Identify which cell holds the provided text, then report its (X, Y) central coordinate. 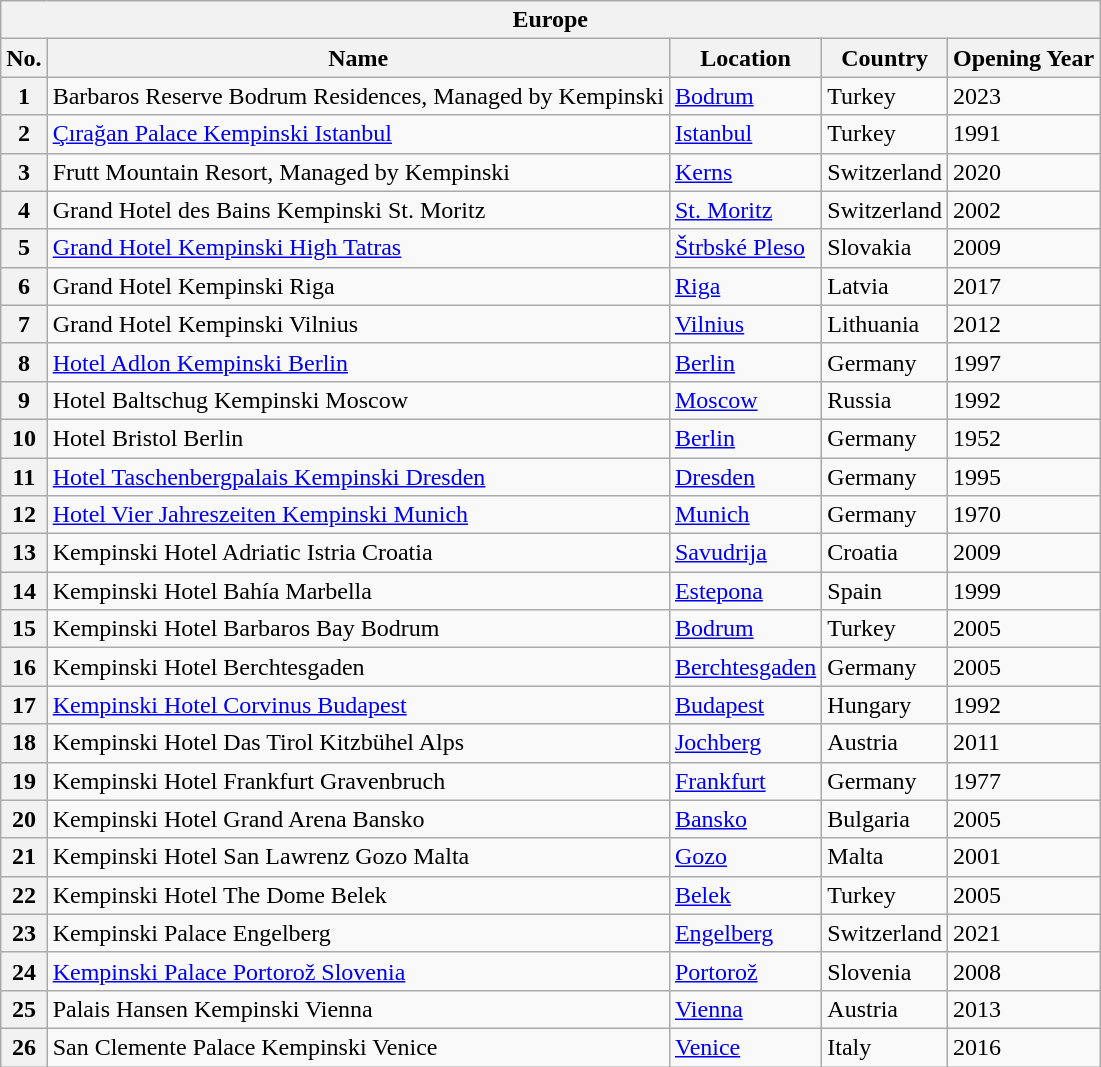
7 (24, 324)
Engelberg (745, 933)
Grand Hotel Kempinski Riga (358, 286)
11 (24, 477)
Bansko (745, 819)
Estepona (745, 591)
4 (24, 210)
Opening Year (1023, 58)
St. Moritz (745, 210)
Kempinski Palace Engelberg (358, 933)
2017 (1023, 286)
Hotel Baltschug Kempinski Moscow (358, 400)
Hotel Vier Jahreszeiten Kempinski Munich (358, 515)
Budapest (745, 705)
26 (24, 1047)
Hotel Adlon Kempinski Berlin (358, 362)
Latvia (885, 286)
Croatia (885, 553)
2002 (1023, 210)
Kempinski Hotel Barbaros Bay Bodrum (358, 629)
Frutt Mountain Resort, Managed by Kempinski (358, 172)
Frankfurt (745, 781)
Hungary (885, 705)
Europe (550, 20)
23 (24, 933)
17 (24, 705)
Moscow (745, 400)
Slovakia (885, 248)
Country (885, 58)
Spain (885, 591)
1970 (1023, 515)
Riga (745, 286)
Palais Hansen Kempinski Vienna (358, 1009)
Munich (745, 515)
Grand Hotel Kempinski Vilnius (358, 324)
Dresden (745, 477)
Gozo (745, 857)
2023 (1023, 96)
3 (24, 172)
10 (24, 438)
Kempinski Hotel Das Tirol Kitzbühel Alps (358, 743)
Hotel Taschenbergpalais Kempinski Dresden (358, 477)
Italy (885, 1047)
2008 (1023, 971)
2011 (1023, 743)
San Clemente Palace Kempinski Venice (358, 1047)
6 (24, 286)
20 (24, 819)
Kempinski Hotel San Lawrenz Gozo Malta (358, 857)
2016 (1023, 1047)
Jochberg (745, 743)
8 (24, 362)
14 (24, 591)
13 (24, 553)
1995 (1023, 477)
Bulgaria (885, 819)
24 (24, 971)
Štrbské Pleso (745, 248)
2013 (1023, 1009)
1997 (1023, 362)
16 (24, 667)
25 (24, 1009)
Berchtesgaden (745, 667)
Vienna (745, 1009)
Kempinski Palace Portorož Slovenia (358, 971)
Kempinski Hotel Frankfurt Gravenbruch (358, 781)
9 (24, 400)
Kempinski Hotel Berchtesgaden (358, 667)
Kempinski Hotel Corvinus Budapest (358, 705)
Savudrija (745, 553)
18 (24, 743)
Çırağan Palace Kempinski Istanbul (358, 134)
Vilnius (745, 324)
Belek (745, 895)
15 (24, 629)
Venice (745, 1047)
Portorož (745, 971)
5 (24, 248)
Kempinski Hotel Bahía Marbella (358, 591)
21 (24, 857)
2 (24, 134)
Location (745, 58)
Barbaros Reserve Bodrum Residences, Managed by Kempinski (358, 96)
12 (24, 515)
1991 (1023, 134)
Lithuania (885, 324)
2020 (1023, 172)
Kempinski Hotel The Dome Belek (358, 895)
19 (24, 781)
1999 (1023, 591)
Kempinski Hotel Adriatic Istria Croatia (358, 553)
Kempinski Hotel Grand Arena Bansko (358, 819)
1 (24, 96)
Name (358, 58)
Slovenia (885, 971)
22 (24, 895)
Kerns (745, 172)
Russia (885, 400)
Malta (885, 857)
Grand Hotel des Bains Kempinski St. Moritz (358, 210)
Istanbul (745, 134)
2012 (1023, 324)
Grand Hotel Kempinski High Tatras (358, 248)
Hotel Bristol Berlin (358, 438)
2021 (1023, 933)
2001 (1023, 857)
1977 (1023, 781)
No. (24, 58)
1952 (1023, 438)
